Extract the [X, Y] coordinate from the center of the cell holding the provided text.  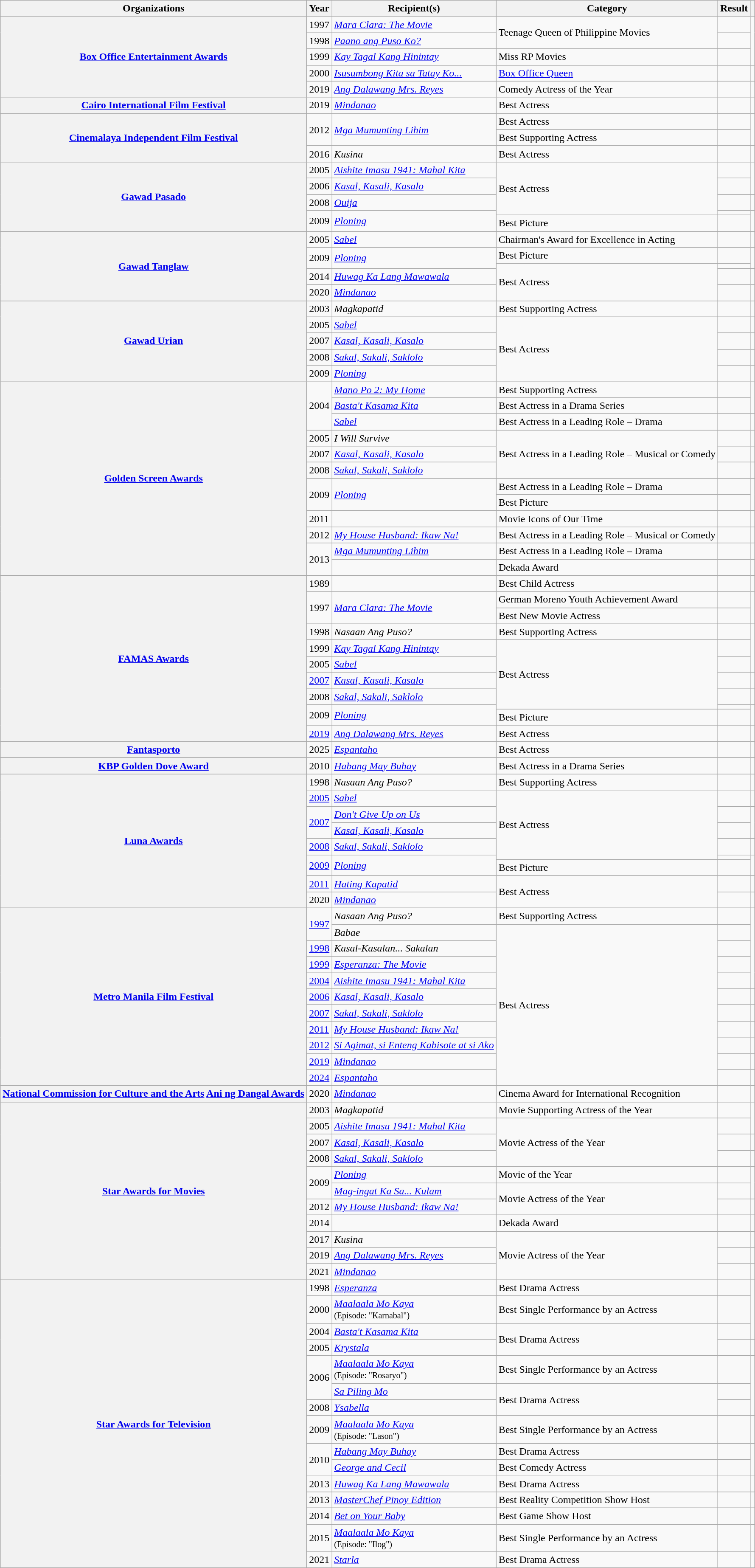
German Moreno Youth Achievement Award [607, 600]
Best New Movie Actress [607, 616]
Comedy Actress of the Year [607, 89]
Ouija [414, 203]
Box Office Entertainment Awards [154, 57]
Metro Manila Film Festival [154, 997]
Fantasporto [154, 750]
FAMAS Awards [154, 659]
Cairo International Film Festival [154, 105]
Miss RP Movies [607, 57]
Gawad Pasado [154, 196]
Cinema Award for International Recognition [607, 1094]
Krystala [414, 1348]
Cinemalaya Independent Film Festival [154, 138]
Bet on Your Baby [414, 1516]
National Commission for Culture and the Arts Ani ng Dangal Awards [154, 1094]
Category [607, 8]
I Will Survive [414, 438]
Maalaala Mo Kaya(Episode: "Ilog") [414, 1538]
Esperanza [414, 1288]
2024 [319, 1078]
Best Comedy Actress [607, 1467]
1989 [319, 583]
Ysabella [414, 1408]
Don't Give Up on Us [414, 814]
Maalaala Mo Kaya(Episode: "Rosaryo") [414, 1370]
Si Agimat, si Enteng Kabisote at si Ako [414, 1045]
Mano Po 2: My Home [414, 389]
2016 [319, 154]
Starla [414, 1560]
MasterChef Pinoy Edition [414, 1500]
Year [319, 8]
Movie Supporting Actress of the Year [607, 1110]
Mag-ingat Ka Sa... Kulam [414, 1191]
Gawad Tanglaw [154, 266]
Golden Screen Awards [154, 478]
Star Awards for Movies [154, 1191]
Organizations [154, 8]
Box Office Queen [607, 73]
Gawad Urian [154, 341]
Kasal-Kasalan... Sakalan [414, 949]
KBP Golden Dove Award [154, 766]
Best Child Actress [607, 583]
Chairman's Award for Excellence in Acting [607, 239]
Teenage Queen of Philippine Movies [607, 33]
George and Cecil [414, 1467]
Hating Kapatid [414, 884]
Isusumbong Kita sa Tatay Ko... [414, 73]
Best Game Show Host [607, 1516]
2017 [319, 1239]
Esperanza: The Movie [414, 965]
Sa Piling Mo [414, 1391]
Recipient(s) [414, 8]
Movie of the Year [607, 1174]
Best Reality Competition Show Host [607, 1500]
2025 [319, 750]
Star Awards for Television [154, 1424]
Babae [414, 932]
Maalaala Mo Kaya(Episode: "Lason") [414, 1429]
Luna Awards [154, 841]
Result [734, 8]
Movie Icons of Our Time [607, 519]
2015 [319, 1538]
Maalaala Mo Kaya(Episode: "Karnabal") [414, 1309]
Paano ang Puso Ko? [414, 41]
